From the cell containing the given text, extract its center point as (X, Y) coordinate. 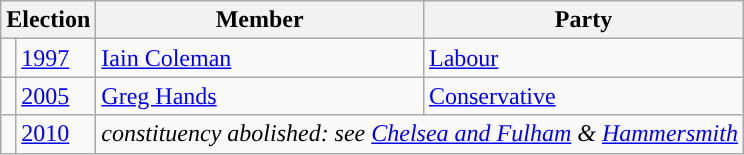
Iain Coleman (260, 58)
2005 (56, 96)
2010 (56, 134)
Labour (583, 58)
Election (48, 20)
1997 (56, 58)
Greg Hands (260, 96)
Party (583, 20)
constituency abolished: see Chelsea and Fulham & Hammersmith (420, 134)
Member (260, 20)
Conservative (583, 96)
